From the cell containing the given text, extract its center point as [x, y] coordinate. 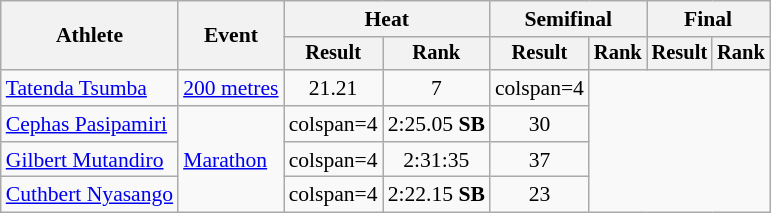
30 [540, 124]
200 metres [230, 88]
2:25.05 SB [436, 124]
Marathon [230, 160]
Semifinal [568, 19]
Athlete [90, 36]
2:31:35 [436, 160]
23 [540, 195]
37 [540, 160]
Heat [387, 19]
Cephas Pasipamiri [90, 124]
21.21 [334, 88]
2:22.15 SB [436, 195]
7 [436, 88]
Gilbert Mutandiro [90, 160]
Cuthbert Nyasango [90, 195]
Tatenda Tsumba [90, 88]
Event [230, 36]
Final [708, 19]
